Pinpoint the cell where the given text exists, returning its [x, y] midpoint coordinate. 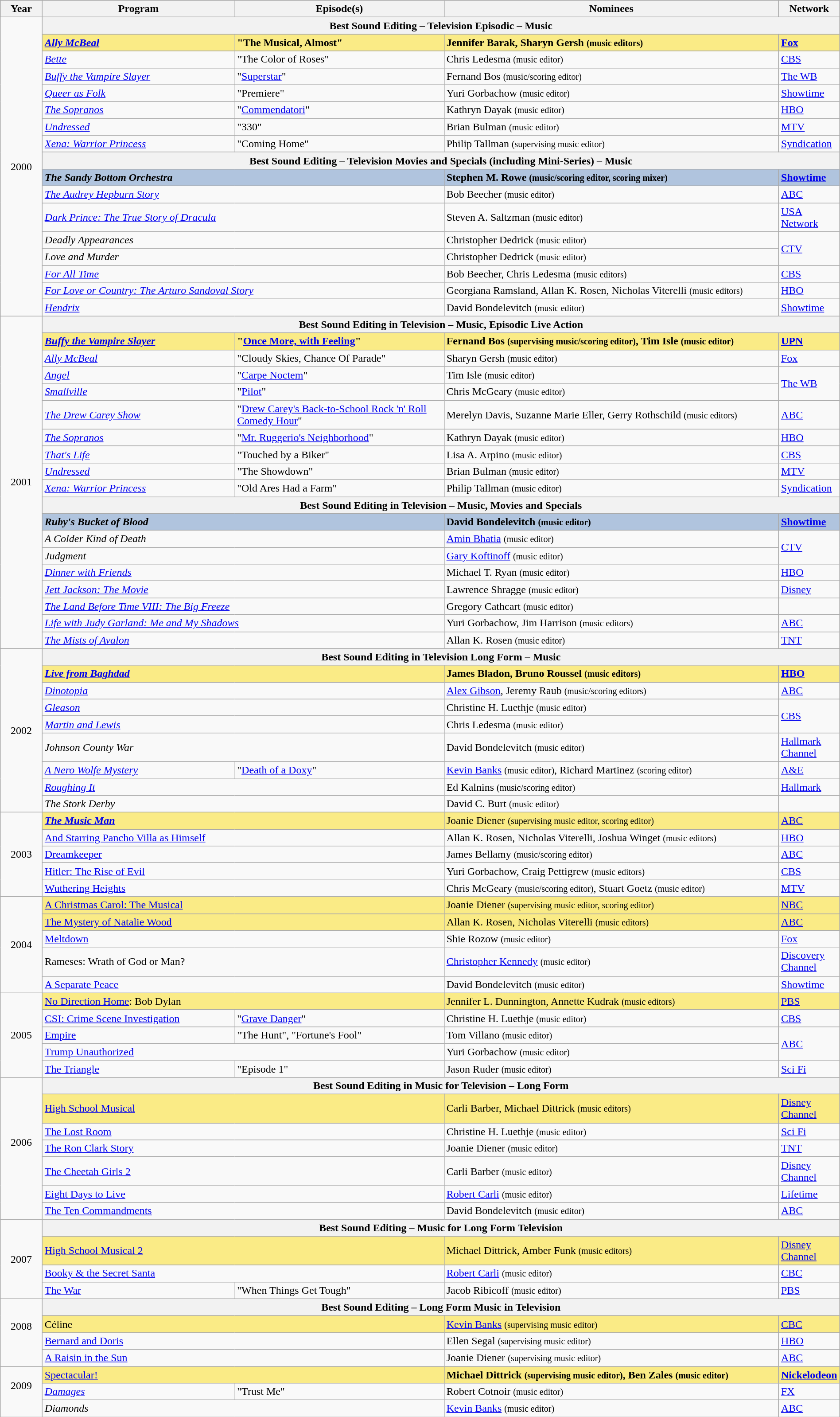
Best Sound Editing – Long Form Music in Television [441, 1307]
2009 [21, 1391]
The Cheetah Girls 2 [243, 1171]
Network [809, 9]
Roughing It [243, 787]
Philip Tallman (music editor) [611, 488]
The War [138, 1290]
Hitler: The Rise of Evil [243, 871]
Joanie Diener (music editor) [611, 1148]
The Stork Derby [243, 804]
Best Sound Editing – Television Episodic – Music [441, 26]
A Christmas Carol: The Musical [243, 905]
2007 [21, 1259]
"The Color of Roses" [339, 59]
Robert Cotnoir (music editor) [611, 1392]
Hallmark Channel [809, 747]
Judgment [243, 556]
For All Time [243, 274]
FX [809, 1392]
Yuri Gorbachow, Craig Pettigrew (music editors) [611, 871]
"Pilot" [339, 392]
2000 [21, 167]
Tim Isle (music editor) [611, 375]
Nominees [611, 9]
2008 [21, 1332]
Lifetime [809, 1194]
"Touched by a Biker" [339, 454]
Fernand Bos (supervising music/scoring editor), Tim Isle (music editor) [611, 341]
Chris McGeary (music/scoring editor), Stuart Goetz (music editor) [611, 888]
"330" [339, 127]
Philip Tallman (supervising music editor) [611, 144]
Deadly Appearances [243, 240]
"The Musical, Almost" [339, 43]
Jennifer Barak, Sharyn Gersh (music editors) [611, 43]
Michael Dittrick, Amber Funk (music editors) [611, 1251]
"Coming Home" [339, 144]
Disney [809, 589]
"Old Ares Had a Farm" [339, 488]
"Carpe Noctem" [339, 375]
The Mystery of Natalie Wood [243, 922]
A Separate Peace [243, 984]
The Audrey Hepburn Story [243, 194]
"Episode 1" [339, 1069]
Céline [243, 1324]
Hallmark [809, 787]
NBC [809, 905]
Bette [138, 59]
Jacob Ribicoff (music editor) [611, 1290]
"Grave Danger" [339, 1018]
Program [138, 9]
CSI: Crime Scene Investigation [138, 1018]
Merelyn Davis, Suzanne Marie Eller, Gerry Rothschild (music editors) [611, 415]
No Direction Home: Bob Dylan [243, 1001]
Best Sound Editing in Music for Television – Long Form [441, 1086]
Rameses: Wrath of God or Man? [243, 962]
2005 [21, 1035]
Allan K. Rosen, Nicholas Viterelli (music editors) [611, 922]
A Colder Kind of Death [243, 539]
Live from Baghdad [243, 674]
UPN [809, 341]
Best Sound Editing – Music for Long Form Television [441, 1228]
Dark Prince: The True Story of Dracula [243, 217]
Ruby's Bucket of Blood [243, 522]
Amin Bhatia (music editor) [611, 539]
Best Sound Editing – Television Movies and Specials (including Mini-Series) – Music [441, 160]
James Bellamy (music/scoring editor) [611, 855]
Kevin Banks (music editor), Richard Martinez (scoring editor) [611, 770]
Kevin Banks (music editor) [611, 1409]
For Love or Country: The Arturo Sandoval Story [243, 291]
Bob Beecher (music editor) [611, 194]
Wuthering Heights [243, 888]
The Drew Carey Show [138, 415]
Dinner with Friends [243, 573]
Hendrix [243, 308]
Gary Koftinoff (music editor) [611, 556]
The Lost Room [243, 1132]
The Ten Commandments [243, 1211]
Best Sound Editing in Television – Music, Movies and Specials [441, 505]
Yuri Gorbachow, Jim Harrison (music editors) [611, 623]
"Cloudy Skies, Chance Of Parade" [339, 358]
"Commendatori" [339, 110]
Jason Ruder (music editor) [611, 1069]
Allan K. Rosen (music editor) [611, 640]
Bob Beecher, Chris Ledesma (music editors) [611, 274]
2004 [21, 945]
Best Sound Editing in Television – Music, Episodic Live Action [441, 324]
Dreamkeeper [243, 855]
2006 [21, 1148]
"Trust Me" [339, 1392]
Life with Judy Garland: Me and My Shadows [243, 623]
"Death of a Doxy" [339, 770]
Lawrence Shragge (music editor) [611, 589]
Tom Villano (music editor) [611, 1035]
"When Things Get Tough" [339, 1290]
David C. Burt (music editor) [611, 804]
Best Sound Editing in Television Long Form – Music [441, 657]
Stephen M. Rowe (music/scoring editor, scoring mixer) [611, 177]
A Raisin in the Sun [243, 1358]
Dinotopia [243, 691]
Discovery Channel [809, 962]
Georgiana Ramsland, Allan K. Rosen, Nicholas Viterelli (music editors) [611, 291]
Gregory Cathcart (music editor) [611, 606]
Bernard and Doris [243, 1341]
The Mists of Avalon [243, 640]
USA Network [809, 217]
Year [21, 9]
"Premiere" [339, 93]
Alex Gibson, Jeremy Raub (music/scoring editors) [611, 691]
Trump Unauthorized [243, 1052]
And Starring Pancho Villa as Himself [243, 838]
Nickelodeon [809, 1374]
Michael Dittrick (supervising music editor), Ben Zales (music editor) [611, 1374]
"The Showdown" [339, 471]
"Once More, with Feeling" [339, 341]
Michael T. Ryan (music editor) [611, 573]
Damages [138, 1392]
Meltdown [243, 939]
2002 [21, 730]
"Superstar" [339, 76]
Kevin Banks (supervising music editor) [611, 1324]
Fernand Bos (music/scoring editor) [611, 76]
Angel [138, 375]
Booky & the Secret Santa [243, 1273]
Diamonds [243, 1409]
Smallville [138, 392]
Lisa A. Arpino (music editor) [611, 454]
"Drew Carey's Back-to-School Rock 'n' Roll Comedy Hour" [339, 415]
Joanie Diener (supervising music editor) [611, 1358]
Shie Rozow (music editor) [611, 939]
Ellen Segal (supervising music editor) [611, 1341]
2001 [21, 482]
Carli Barber, Michael Dittrick (music editors) [611, 1109]
Spectacular! [243, 1374]
Eight Days to Live [243, 1194]
Allan K. Rosen, Nicholas Viterelli, Joshua Winget (music editors) [611, 838]
The Music Man [243, 821]
The Ron Clark Story [243, 1148]
"The Hunt", "Fortune's Fool" [339, 1035]
Love and Murder [243, 257]
Empire [138, 1035]
Martin and Lewis [243, 724]
2003 [21, 855]
Steven A. Saltzman (music editor) [611, 217]
Christopher Kennedy (music editor) [611, 962]
The Triangle [138, 1069]
Chris McGeary (music editor) [611, 392]
Johnson County War [243, 747]
High School Musical 2 [243, 1251]
A Nero Wolfe Mystery [138, 770]
The Land Before Time VIII: The Big Freeze [243, 606]
Sharyn Gersh (music editor) [611, 358]
Carli Barber (music editor) [611, 1171]
That's Life [138, 454]
Episode(s) [339, 9]
High School Musical [243, 1109]
Jett Jackson: The Movie [243, 589]
The Sandy Bottom Orchestra [243, 177]
Gleason [243, 707]
Ed Kalnins (music/scoring editor) [611, 787]
James Bladon, Bruno Roussel (music editors) [611, 674]
Queer as Folk [138, 93]
Jennifer L. Dunnington, Annette Kudrak (music editors) [611, 1001]
A&E [809, 770]
"Mr. Ruggerio's Neighborhood" [339, 437]
